Scan for the cell matching the given text and deliver its [X, Y] coordinate at center. 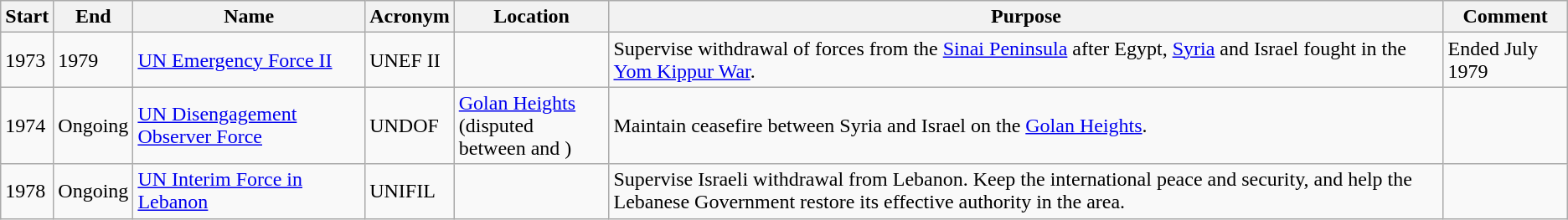
UN Interim Force in Lebanon [250, 191]
UN Emergency Force II [250, 60]
Name [250, 17]
Location [531, 17]
Ended July 1979 [1505, 60]
Comment [1505, 17]
End [94, 17]
Purpose [1026, 17]
1973 [27, 60]
1978 [27, 191]
Golan Heights(disputed between and ) [531, 125]
Acronym [410, 17]
Maintain ceasefire between Syria and Israel on the Golan Heights. [1026, 125]
UNIFIL [410, 191]
UNDOF [410, 125]
Start [27, 17]
UNEF II [410, 60]
Supervise withdrawal of forces from the Sinai Peninsula after Egypt, Syria and Israel fought in the Yom Kippur War. [1026, 60]
1974 [27, 125]
UN Disengagement Observer Force [250, 125]
1979 [94, 60]
